Search for the cell housing the specified text and yield its (X, Y) center coordinate. 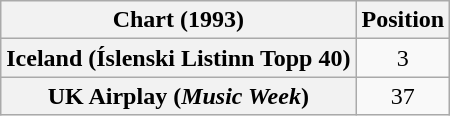
37 (403, 96)
Iceland (Íslenski Listinn Topp 40) (178, 58)
UK Airplay (Music Week) (178, 96)
Position (403, 20)
Chart (1993) (178, 20)
3 (403, 58)
